For the text-containing cell, return its midpoint in (x, y) coordinate format. 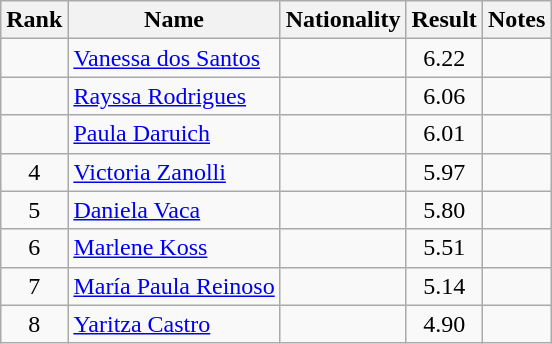
Vanessa dos Santos (174, 58)
6.06 (444, 96)
Rayssa Rodrigues (174, 96)
Daniela Vaca (174, 210)
Paula Daruich (174, 134)
Rank (34, 20)
4 (34, 172)
4.90 (444, 324)
6 (34, 248)
Nationality (343, 20)
Name (174, 20)
Marlene Koss (174, 248)
8 (34, 324)
Result (444, 20)
6.22 (444, 58)
5.51 (444, 248)
Yaritza Castro (174, 324)
5 (34, 210)
6.01 (444, 134)
Notes (516, 20)
María Paula Reinoso (174, 286)
5.80 (444, 210)
5.97 (444, 172)
Victoria Zanolli (174, 172)
5.14 (444, 286)
7 (34, 286)
